From the cell containing the given text, extract its center point as (X, Y) coordinate. 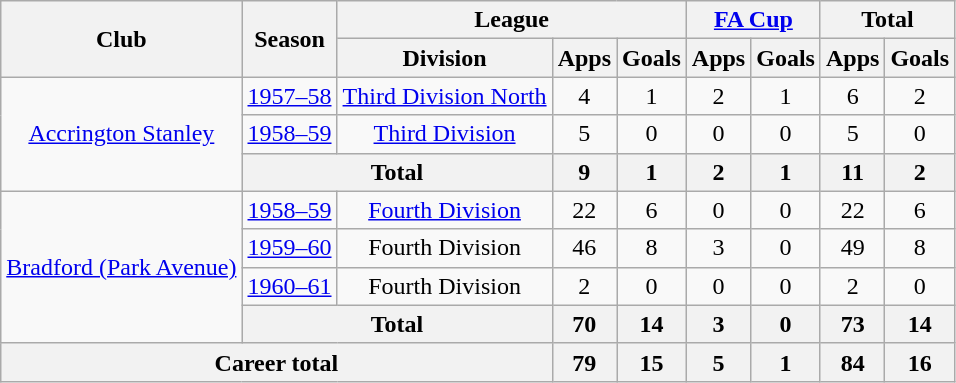
15 (652, 362)
9 (584, 172)
1959–60 (290, 248)
Career total (276, 362)
1960–61 (290, 286)
Season (290, 39)
4 (584, 96)
Accrington Stanley (122, 134)
Club (122, 39)
46 (584, 248)
16 (920, 362)
1957–58 (290, 96)
49 (852, 248)
FA Cup (753, 20)
84 (852, 362)
79 (584, 362)
Bradford (Park Avenue) (122, 267)
70 (584, 324)
11 (852, 172)
73 (852, 324)
Third Division (444, 134)
Third Division North (444, 96)
League (512, 20)
Division (444, 58)
